Determine the (x, y) coordinate at the center of the cell enclosing the given text.  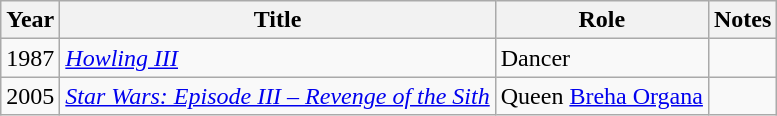
Howling III (278, 58)
2005 (30, 96)
Queen Breha Organa (602, 96)
1987 (30, 58)
Notes (742, 20)
Year (30, 20)
Star Wars: Episode III – Revenge of the Sith (278, 96)
Dancer (602, 58)
Title (278, 20)
Role (602, 20)
